From the cell containing the given text, extract its center point as (x, y) coordinate. 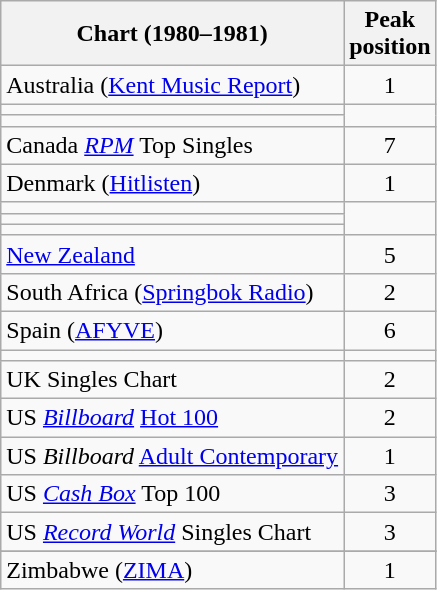
6 (390, 330)
US Billboard Hot 100 (172, 418)
5 (390, 254)
Peakposition (390, 34)
US Cash Box Top 100 (172, 494)
Australia (Kent Music Report) (172, 85)
Zimbabwe (ZIMA) (172, 570)
7 (390, 145)
Canada RPM Top Singles (172, 145)
South Africa (Springbok Radio) (172, 292)
New Zealand (172, 254)
Denmark (Hitlisten) (172, 183)
UK Singles Chart (172, 380)
US Record World Singles Chart (172, 532)
Spain (AFYVE) (172, 330)
US Billboard Adult Contemporary (172, 456)
Chart (1980–1981) (172, 34)
